Determine the (x, y) coordinate at the center of the cell enclosing the given text.  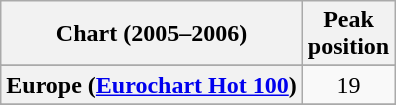
Europe (Eurochart Hot 100) (152, 85)
Chart (2005–2006) (152, 34)
19 (348, 85)
Peakposition (348, 34)
